Output the [X, Y] coordinate of the center of the cell containing the given text.  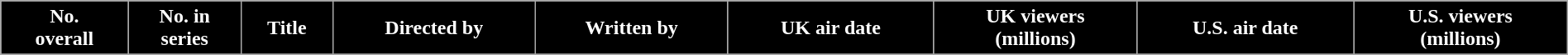
UK air date [830, 28]
Directed by [433, 28]
No.overall [65, 28]
U.S. viewers(millions) [1460, 28]
Written by [632, 28]
U.S. air date [1245, 28]
No. inseries [185, 28]
Title [288, 28]
UK viewers(millions) [1035, 28]
